Return (X, Y) of the center of cell containing provided text 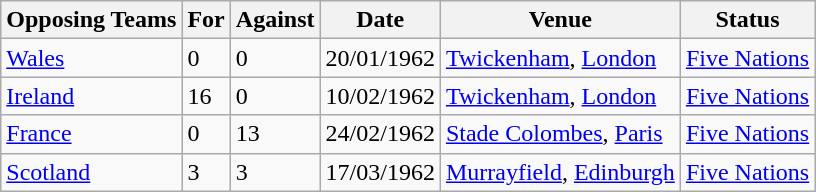
Against (275, 20)
Date (380, 20)
For (206, 20)
Venue (560, 20)
France (92, 134)
Wales (92, 58)
16 (206, 96)
17/03/1962 (380, 172)
24/02/1962 (380, 134)
20/01/1962 (380, 58)
Opposing Teams (92, 20)
Scotland (92, 172)
Ireland (92, 96)
Murrayfield, Edinburgh (560, 172)
Status (747, 20)
Stade Colombes, Paris (560, 134)
13 (275, 134)
10/02/1962 (380, 96)
